Locate the cell with the specified text and output its [X, Y] center coordinate. 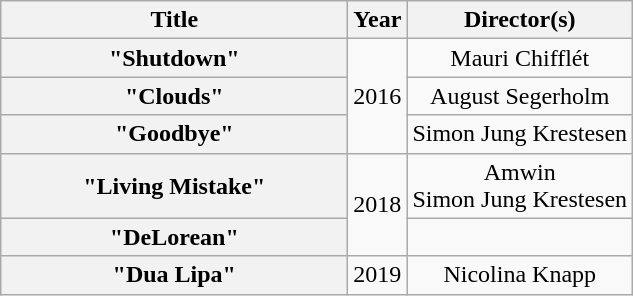
2016 [378, 96]
Simon Jung Krestesen [520, 134]
Mauri Chifflét [520, 58]
"Goodbye" [174, 134]
"Living Mistake" [174, 186]
AmwinSimon Jung Krestesen [520, 186]
"Shutdown" [174, 58]
"Dua Lipa" [174, 275]
August Segerholm [520, 96]
"Clouds" [174, 96]
Director(s) [520, 20]
Title [174, 20]
Nicolina Knapp [520, 275]
2018 [378, 204]
"DeLorean" [174, 237]
Year [378, 20]
2019 [378, 275]
